Capture the cell that displays the provided text and extract its (x, y) central coordinate. 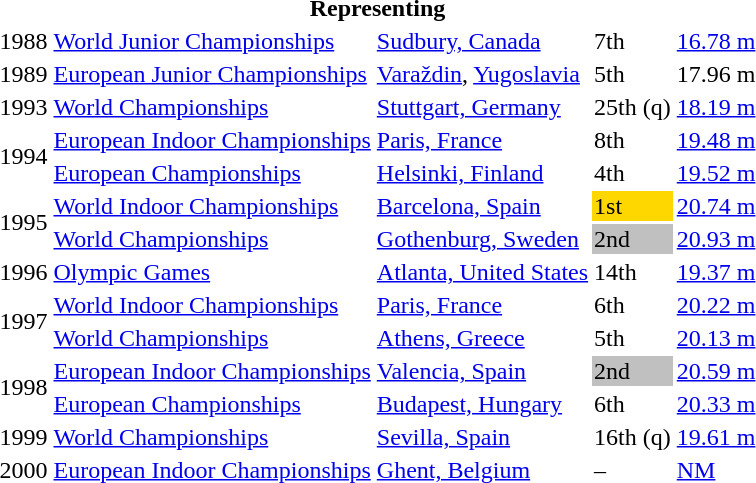
Atlanta, United States (482, 272)
7th (633, 41)
25th (q) (633, 107)
Sevilla, Spain (482, 437)
8th (633, 140)
4th (633, 173)
Olympic Games (212, 272)
Barcelona, Spain (482, 206)
Valencia, Spain (482, 371)
European Junior Championships (212, 74)
Varaždin, Yugoslavia (482, 74)
Athens, Greece (482, 338)
Stuttgart, Germany (482, 107)
Budapest, Hungary (482, 404)
Gothenburg, Sweden (482, 239)
16th (q) (633, 437)
1st (633, 206)
Helsinki, Finland (482, 173)
Sudbury, Canada (482, 41)
World Junior Championships (212, 41)
14th (633, 272)
